For the text-containing cell, return its midpoint in (X, Y) coordinate format. 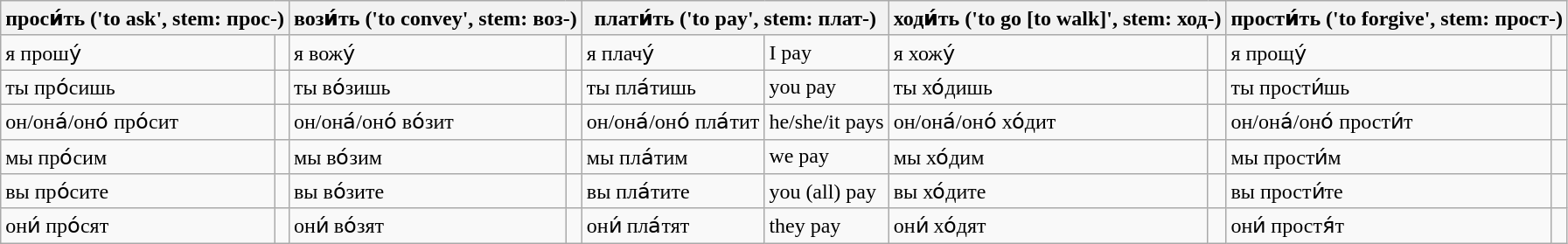
you pay (826, 87)
вы про́сите (138, 192)
ты прости́шь (1389, 87)
проси́ть ('to ask', stem: прос-) (145, 18)
ходи́ть ('to go [to walk]', stem: ход-) (1057, 18)
я хожу́ (1048, 52)
мы прости́м (1389, 157)
we pay (826, 157)
они́ хо́дят (1048, 226)
ты хо́дишь (1048, 87)
вы хо́дите (1048, 192)
ты во́зишь (427, 87)
я вожу́ (427, 52)
you (all) pay (826, 192)
они́ про́сят (138, 226)
они́ во́зят (427, 226)
он/она́/оно́ во́зит (427, 122)
плати́ть ('to pay', stem: плат-) (735, 18)
я прощу́ (1389, 52)
он/она́/оно́ прости́т (1389, 122)
они́ пла́тят (673, 226)
вы прости́те (1389, 192)
я плачу́ (673, 52)
вы пла́тите (673, 192)
он/она́/оно́ пла́тит (673, 122)
I pay (826, 52)
он/она́/оно́ про́сит (138, 122)
я прошу́ (138, 52)
вози́ть ('to convey', stem: воз-) (436, 18)
мы про́сим (138, 157)
he/she/it pays (826, 122)
ты пла́тишь (673, 87)
они́ простя́т (1389, 226)
вы во́зите (427, 192)
мы во́зим (427, 157)
прости́ть ('to forgive', stem: прост-) (1397, 18)
мы пла́тим (673, 157)
мы хо́дим (1048, 157)
they pay (826, 226)
он/она́/оно́ хо́дит (1048, 122)
ты про́сишь (138, 87)
